Find where the given text appears and provide that cell's center as [X, Y] coordinate. 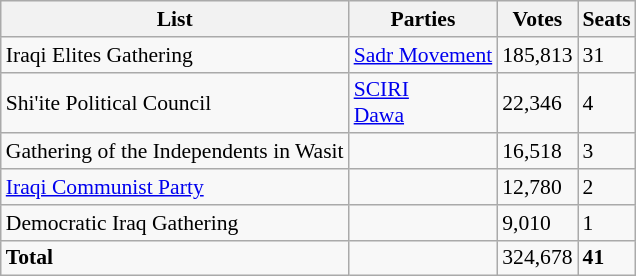
List [175, 19]
12,780 [537, 187]
2 [607, 187]
Sadr Movement [424, 55]
324,678 [537, 258]
Shi'ite Political Council [175, 102]
Iraqi Elites Gathering [175, 55]
Gathering of the Independents in Wasit [175, 152]
4 [607, 102]
Total [175, 258]
16,518 [537, 152]
Votes [537, 19]
Parties [424, 19]
41 [607, 258]
Seats [607, 19]
31 [607, 55]
185,813 [537, 55]
Iraqi Communist Party [175, 187]
1 [607, 223]
Democratic Iraq Gathering [175, 223]
22,346 [537, 102]
SCIRIDawa [424, 102]
3 [607, 152]
9,010 [537, 223]
